Extract the (X, Y) coordinate from the center of the cell holding the provided text.  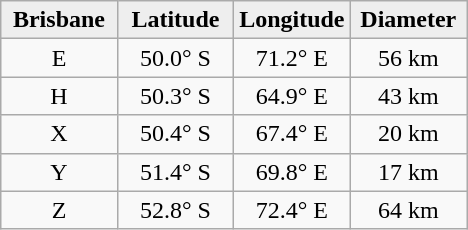
Brisbane (59, 20)
64 km (408, 210)
E (59, 58)
Longitude (292, 20)
Z (59, 210)
17 km (408, 172)
67.4° E (292, 134)
Latitude (175, 20)
50.4° S (175, 134)
43 km (408, 96)
Y (59, 172)
52.8° S (175, 210)
H (59, 96)
50.0° S (175, 58)
20 km (408, 134)
71.2° E (292, 58)
72.4° E (292, 210)
50.3° S (175, 96)
51.4° S (175, 172)
X (59, 134)
Diameter (408, 20)
56 km (408, 58)
64.9° E (292, 96)
69.8° E (292, 172)
